Search for the cell housing the specified text and yield its [X, Y] center coordinate. 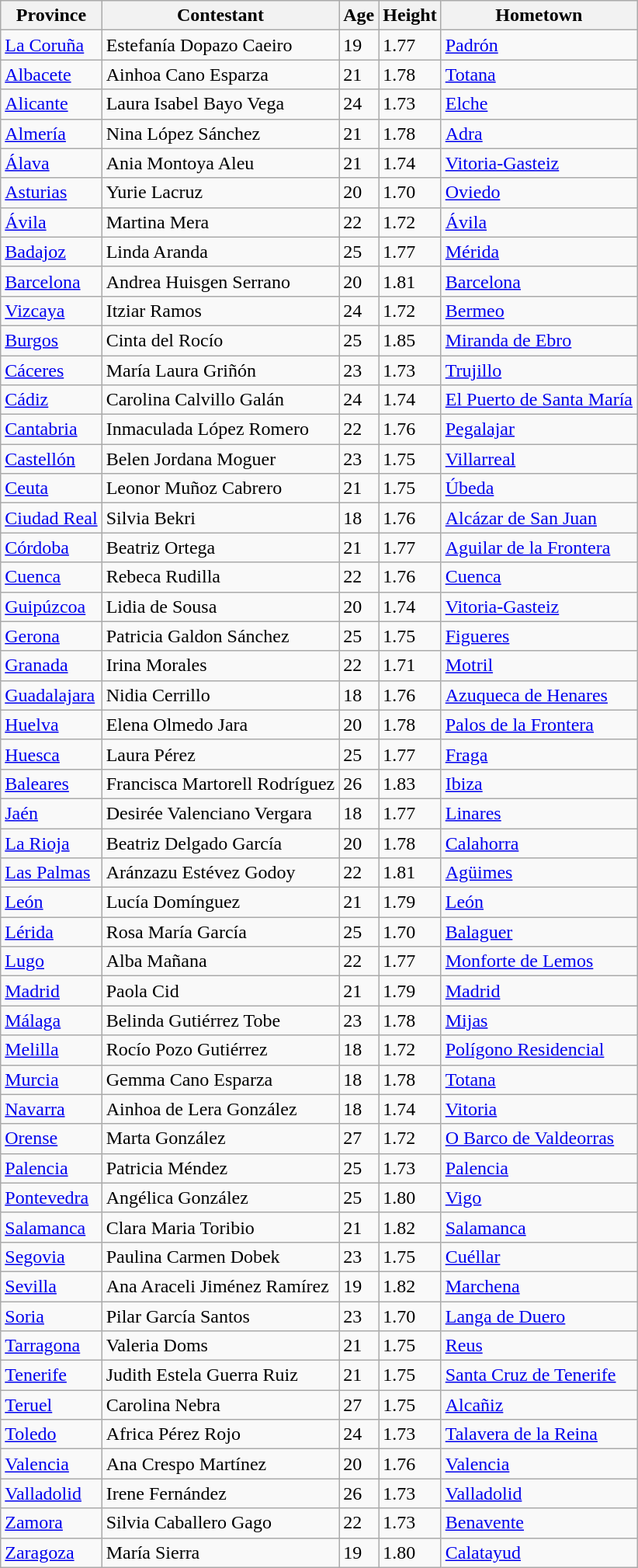
Ana Crespo Martínez [220, 1464]
Mérida [539, 252]
Zamora [51, 1523]
Yurie Lacruz [220, 193]
Pilar García Santos [220, 1316]
Valeria Doms [220, 1346]
Pegalajar [539, 429]
Cuéllar [539, 1257]
Paulina Carmen Dobek [220, 1257]
Castellón [51, 459]
Silvia Caballero Gago [220, 1523]
Guipúzcoa [51, 607]
O Barco de Valdeorras [539, 1139]
Las Palmas [51, 873]
Trujillo [539, 370]
Contestant [220, 16]
1.71 [410, 666]
Nidia Cerrillo [220, 695]
El Puerto de Santa María [539, 400]
Marta González [220, 1139]
Linda Aranda [220, 252]
Alcázar de San Juan [539, 518]
Burgos [51, 340]
Córdoba [51, 548]
Andrea Huisgen Serrano [220, 281]
Martina Mera [220, 222]
Granada [51, 666]
Cantabria [51, 429]
Málaga [51, 1020]
Elena Olmedo Jara [220, 725]
Beatriz Ortega [220, 548]
Navarra [51, 1109]
Judith Estela Guerra Ruiz [220, 1375]
Lugo [51, 961]
Beatriz Delgado García [220, 843]
Estefanía Dopazo Caeiro [220, 45]
Agüimes [539, 873]
Alcañiz [539, 1405]
Melilla [51, 1050]
Oviedo [539, 193]
La Rioja [51, 843]
Alba Mañana [220, 961]
Jaén [51, 813]
Reus [539, 1346]
Age [359, 16]
Leonor Muñoz Cabrero [220, 488]
Silvia Bekri [220, 518]
Talavera de la Reina [539, 1434]
Balaguer [539, 932]
Monforte de Lemos [539, 961]
Marchena [539, 1286]
Itziar Ramos [220, 311]
Rocío Pozo Gutiérrez [220, 1050]
Padrón [539, 45]
Huelva [51, 725]
Carolina Calvillo Galán [220, 400]
Ceuta [51, 488]
Orense [51, 1139]
Úbeda [539, 488]
Huesca [51, 754]
La Coruña [51, 45]
Height [410, 16]
Tenerife [51, 1375]
Sevilla [51, 1286]
Pontevedra [51, 1198]
Alicante [51, 104]
Carolina Nebra [220, 1405]
Mijas [539, 1020]
Cáceres [51, 370]
1.83 [410, 784]
1.85 [410, 340]
Álava [51, 163]
Aránzazu Estévez Godoy [220, 873]
Azuqueca de Henares [539, 695]
Teruel [51, 1405]
Lucía Domínguez [220, 902]
Almería [51, 134]
Soria [51, 1316]
Africa Pérez Rojo [220, 1434]
Lidia de Sousa [220, 607]
Elche [539, 104]
Laura Isabel Bayo Vega [220, 104]
Guadalajara [51, 695]
Motril [539, 666]
Langa de Duero [539, 1316]
Santa Cruz de Tenerife [539, 1375]
Irene Fernández [220, 1493]
Ainhoa de Lera González [220, 1109]
Rebeca Rudilla [220, 577]
Angélica González [220, 1198]
María Sierra [220, 1552]
Adra [539, 134]
Hometown [539, 16]
Aguilar de la Frontera [539, 548]
Vigo [539, 1198]
Benavente [539, 1523]
Calatayud [539, 1552]
Cinta del Rocío [220, 340]
Clara Maria Toribio [220, 1227]
Zaragoza [51, 1552]
Ciudad Real [51, 518]
Toledo [51, 1434]
Belen Jordana Moguer [220, 459]
Ibiza [539, 784]
Murcia [51, 1080]
Calahorra [539, 843]
Miranda de Ebro [539, 340]
Vitoria [539, 1109]
Segovia [51, 1257]
Desirée Valenciano Vergara [220, 813]
Villarreal [539, 459]
Albacete [51, 75]
Belinda Gutiérrez Tobe [220, 1020]
Vizcaya [51, 311]
Cádiz [51, 400]
Figueres [539, 636]
Patricia Galdon Sánchez [220, 636]
Palos de la Frontera [539, 725]
Rosa María García [220, 932]
Bermeo [539, 311]
Badajoz [51, 252]
Asturias [51, 193]
Francisca Martorell Rodríguez [220, 784]
María Laura Griñón [220, 370]
Laura Pérez [220, 754]
Ana Araceli Jiménez Ramírez [220, 1286]
Fraga [539, 754]
Polígono Residencial [539, 1050]
Inmaculada López Romero [220, 429]
Linares [539, 813]
Nina López Sánchez [220, 134]
Irina Morales [220, 666]
Ainhoa Cano Esparza [220, 75]
Gerona [51, 636]
Baleares [51, 784]
Lérida [51, 932]
Tarragona [51, 1346]
Patricia Méndez [220, 1168]
Gemma Cano Esparza [220, 1080]
Province [51, 16]
Ania Montoya Aleu [220, 163]
Paola Cid [220, 991]
